Extract the (x, y) coordinate from the center of the cell holding the provided text.  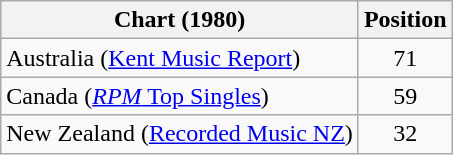
New Zealand (Recorded Music NZ) (180, 134)
Chart (1980) (180, 20)
59 (405, 96)
Australia (Kent Music Report) (180, 58)
32 (405, 134)
71 (405, 58)
Position (405, 20)
Canada (RPM Top Singles) (180, 96)
